From the cell containing the given text, extract its center point as [x, y] coordinate. 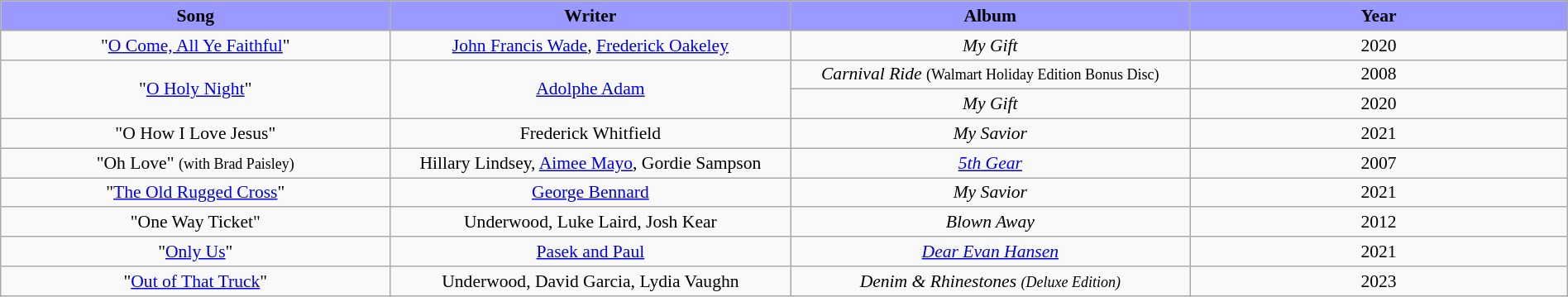
Frederick Whitfield [590, 133]
Blown Away [991, 222]
"O Come, All Ye Faithful" [195, 45]
"O How I Love Jesus" [195, 133]
"The Old Rugged Cross" [195, 192]
Carnival Ride (Walmart Holiday Edition Bonus Disc) [991, 74]
"Only Us" [195, 251]
Album [991, 16]
Writer [590, 16]
2008 [1379, 74]
Hillary Lindsey, Aimee Mayo, Gordie Sampson [590, 163]
Year [1379, 16]
Underwood, David Garcia, Lydia Vaughn [590, 280]
Song [195, 16]
Adolphe Adam [590, 89]
Underwood, Luke Laird, Josh Kear [590, 222]
John Francis Wade, Frederick Oakeley [590, 45]
Denim & Rhinestones (Deluxe Edition) [991, 280]
2007 [1379, 163]
"Out of That Truck" [195, 280]
George Bennard [590, 192]
Dear Evan Hansen [991, 251]
"O Holy Night" [195, 89]
"One Way Ticket" [195, 222]
Pasek and Paul [590, 251]
5th Gear [991, 163]
"Oh Love" (with Brad Paisley) [195, 163]
2012 [1379, 222]
2023 [1379, 280]
